Identify which cell holds the provided text, then report its [x, y] central coordinate. 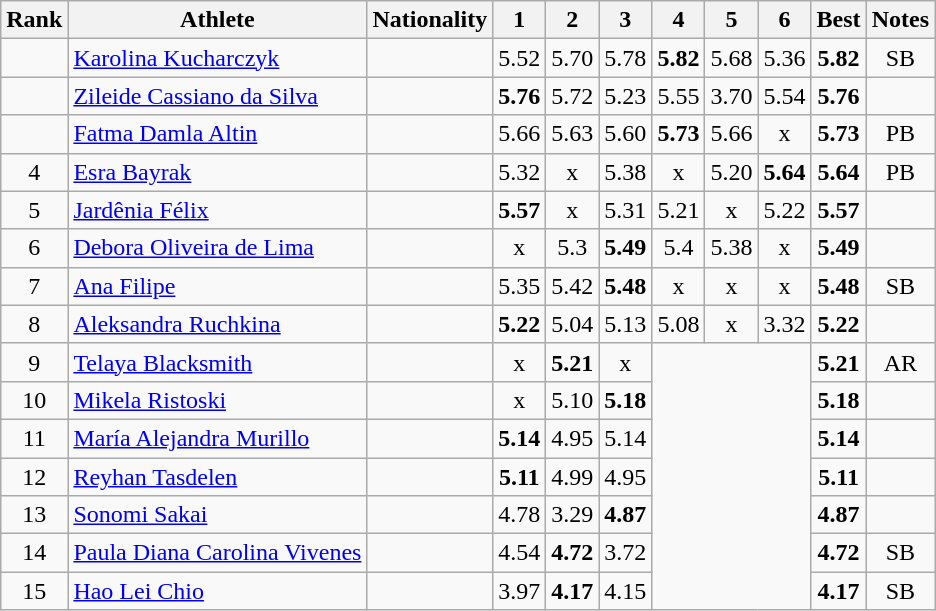
5.60 [626, 134]
13 [34, 515]
9 [34, 362]
4.15 [626, 591]
3.97 [520, 591]
5.13 [626, 324]
AR [900, 362]
Nationality [430, 20]
5.04 [572, 324]
Reyhan Tasdelen [218, 477]
Karolina Kucharczyk [218, 58]
Esra Bayrak [218, 172]
5.10 [572, 400]
5.52 [520, 58]
5.42 [572, 286]
Fatma Damla Altin [218, 134]
3.32 [784, 324]
14 [34, 553]
3.29 [572, 515]
Zileide Cassiano da Silva [218, 96]
Best [838, 20]
5.55 [678, 96]
Paula Diana Carolina Vivenes [218, 553]
5.31 [626, 210]
10 [34, 400]
2 [572, 20]
Sonomi Sakai [218, 515]
Telaya Blacksmith [218, 362]
5.54 [784, 96]
5.72 [572, 96]
Mikela Ristoski [218, 400]
María Alejandra Murillo [218, 438]
3.70 [732, 96]
5.36 [784, 58]
Rank [34, 20]
Debora Oliveira de Lima [218, 248]
8 [34, 324]
5.20 [732, 172]
Hao Lei Chio [218, 591]
12 [34, 477]
Jardênia Félix [218, 210]
5.70 [572, 58]
Notes [900, 20]
5.78 [626, 58]
4.99 [572, 477]
5.23 [626, 96]
7 [34, 286]
5.35 [520, 286]
11 [34, 438]
5.08 [678, 324]
Ana Filipe [218, 286]
4.78 [520, 515]
5.68 [732, 58]
3 [626, 20]
5.32 [520, 172]
1 [520, 20]
Aleksandra Ruchkina [218, 324]
5.4 [678, 248]
3.72 [626, 553]
4.54 [520, 553]
5.63 [572, 134]
Athlete [218, 20]
15 [34, 591]
5.3 [572, 248]
